Return (X, Y) of the center of cell containing provided text 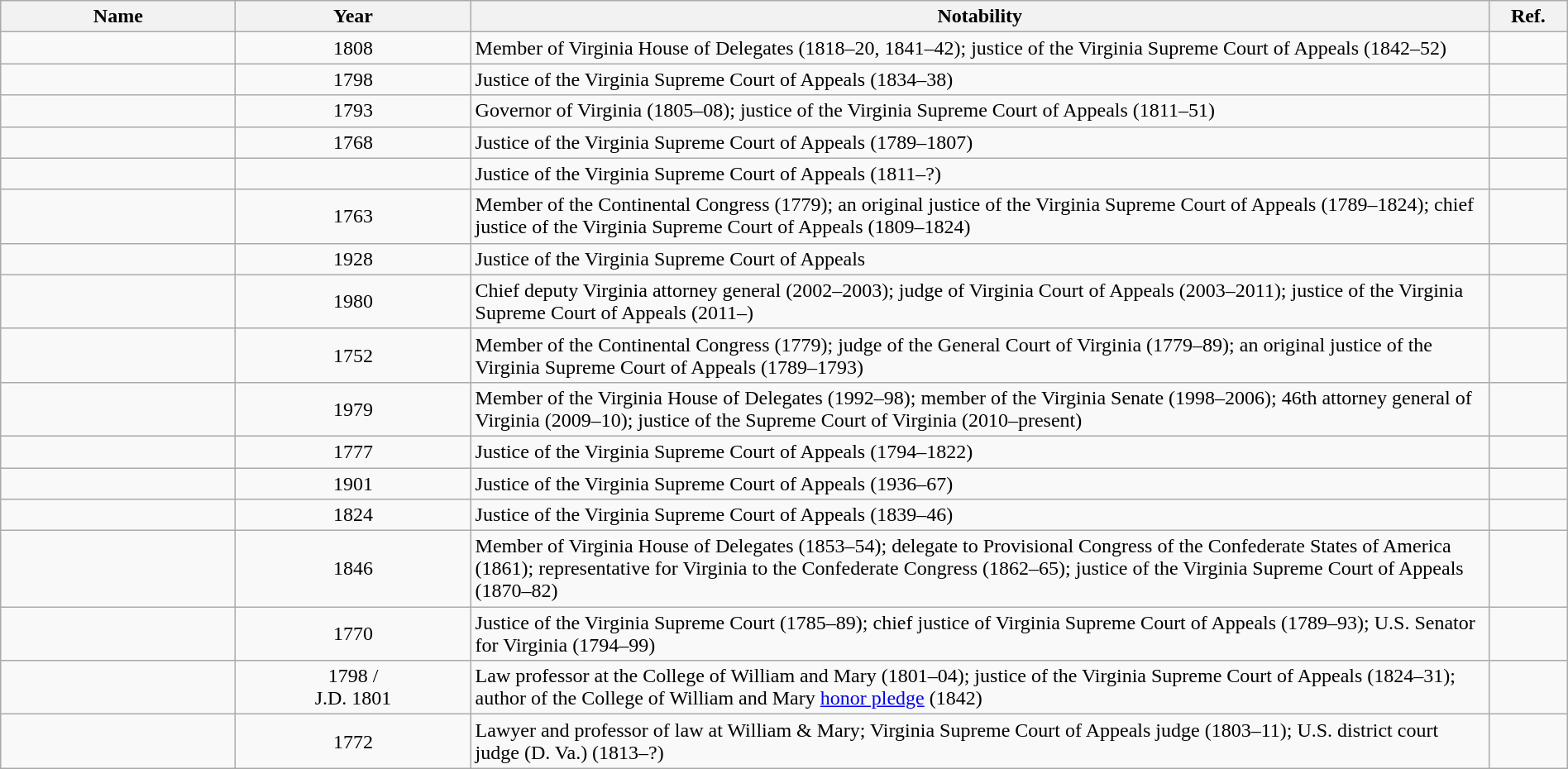
1901 (353, 484)
Justice of the Virginia Supreme Court (1785–89); chief justice of Virginia Supreme Court of Appeals (1789–93); U.S. Senator for Virginia (1794–99) (979, 633)
1772 (353, 741)
Governor of Virginia (1805–08); justice of the Virginia Supreme Court of Appeals (1811–51) (979, 111)
1770 (353, 633)
1808 (353, 48)
1793 (353, 111)
Justice of the Virginia Supreme Court of Appeals (1839–46) (979, 515)
1928 (353, 259)
Justice of the Virginia Supreme Court of Appeals (1789–1807) (979, 142)
Justice of the Virginia Supreme Court of Appeals (1811–?) (979, 174)
1777 (353, 451)
Lawyer and professor of law at William & Mary; Virginia Supreme Court of Appeals judge (1803–11); U.S. district court judge (D. Va.) (1813–?) (979, 741)
Justice of the Virginia Supreme Court of Appeals (1834–38) (979, 79)
1824 (353, 515)
Name (118, 17)
1979 (353, 408)
1798 /J.D. 1801 (353, 688)
Justice of the Virginia Supreme Court of Appeals (979, 259)
1846 (353, 569)
Justice of the Virginia Supreme Court of Appeals (1936–67) (979, 484)
1798 (353, 79)
1752 (353, 356)
Member of Virginia House of Delegates (1818–20, 1841–42); justice of the Virginia Supreme Court of Appeals (1842–52) (979, 48)
Ref. (1528, 17)
Justice of the Virginia Supreme Court of Appeals (1794–1822) (979, 451)
1763 (353, 217)
Year (353, 17)
Notability (979, 17)
1980 (353, 301)
1768 (353, 142)
